Find where the given text appears and provide that cell's center as [x, y] coordinate. 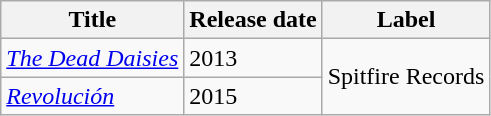
Title [92, 20]
Revolución [92, 96]
Label [406, 20]
2013 [253, 58]
Release date [253, 20]
The Dead Daisies [92, 58]
Spitfire Records [406, 77]
2015 [253, 96]
